Search for the cell housing the specified text and yield its [x, y] center coordinate. 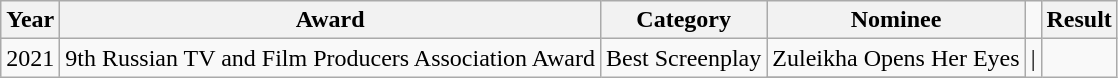
| [1033, 58]
Best Screenplay [683, 58]
Category [683, 20]
9th Russian TV and Film Producers Association Award [330, 58]
Nominee [896, 20]
2021 [30, 58]
Zuleikha Opens Her Eyes [896, 58]
Year [30, 20]
Result [1079, 20]
Award [330, 20]
